Detect which cell encompasses the target text, then output its [X, Y] center coordinate. 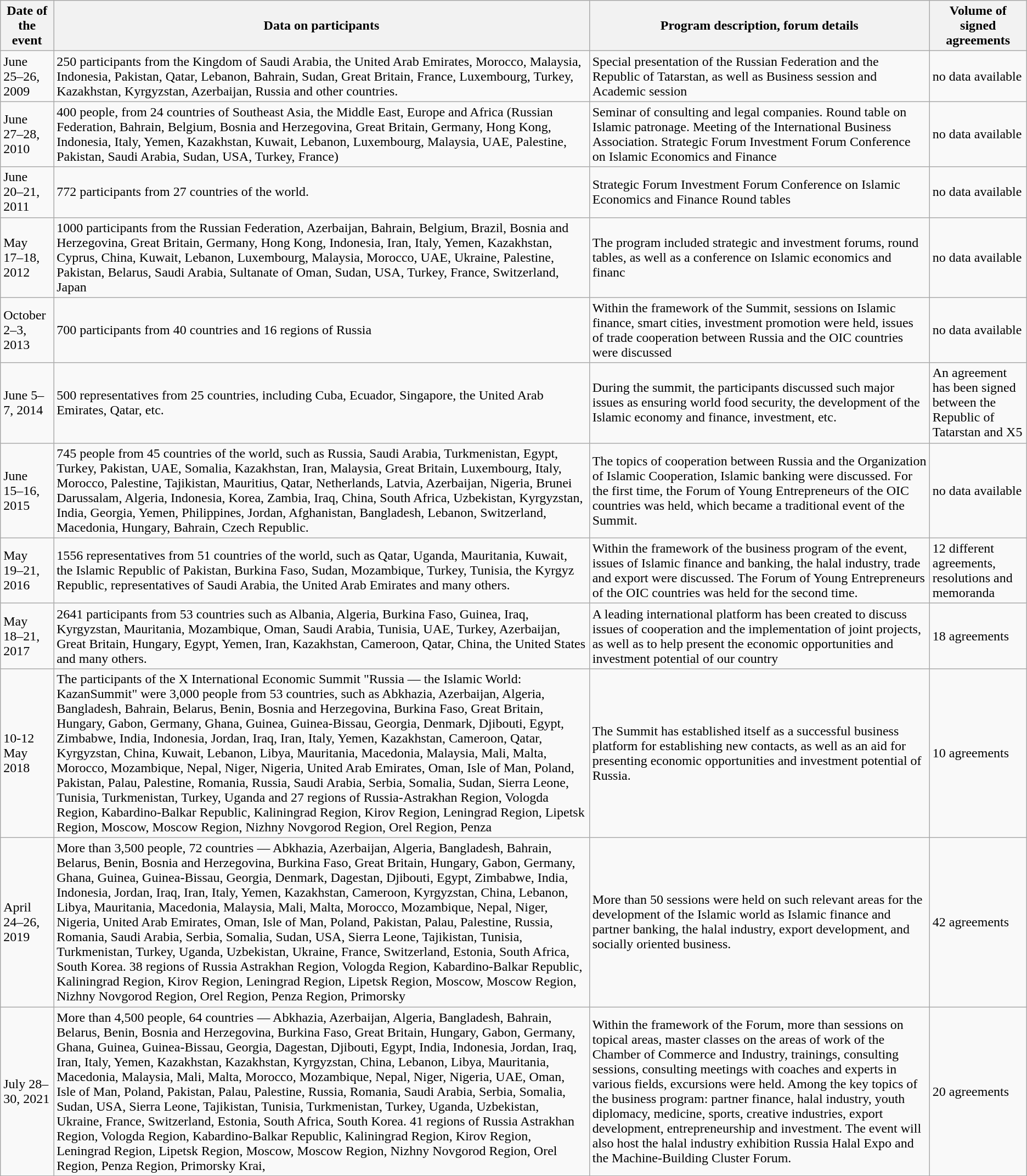
April 24–26, 2019 [27, 922]
18 agreements [978, 635]
10 agreements [978, 753]
500 representatives from 25 countries, including Cuba, Ecuador, Singapore, the United Arab Emirates, Qatar, etc. [321, 403]
June 15–16, 2015 [27, 491]
June 20–21, 2011 [27, 192]
May 19–21, 2016 [27, 571]
Strategic Forum Investment Forum Conference on Islamic Economics and Finance Round tables [759, 192]
42 agreements [978, 922]
700 participants from 40 countries and 16 regions of Russia [321, 330]
July 28–30, 2021 [27, 1091]
Special presentation of the Russian Federation and the Republic of Tatarstan, as well as Business session and Academic session [759, 76]
12 different agreements, resolutions and memoranda [978, 571]
June 25–26, 2009 [27, 76]
An agreement has been signed between the Republic of Tatarstan and X5 [978, 403]
Data on participants [321, 26]
Program description, forum details [759, 26]
May 18–21, 2017 [27, 635]
Date of the event [27, 26]
June 5–7, 2014 [27, 403]
October 2–3, 2013 [27, 330]
June 27–28, 2010 [27, 134]
772 participants from 27 countries of the world. [321, 192]
Volume of signed agreements [978, 26]
May 17–18, 2012 [27, 257]
The program included strategic and investment forums, round tables, as well as a conference on Islamic economics and financ [759, 257]
10-12 May 2018 [27, 753]
20 agreements [978, 1091]
